Scan for the cell matching the given text and deliver its [x, y] coordinate at center. 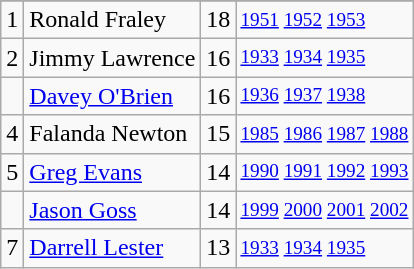
Jimmy Lawrence [112, 58]
15 [218, 134]
Ronald Fraley [112, 20]
Falanda Newton [112, 134]
Darrell Lester [112, 248]
18 [218, 20]
13 [218, 248]
1999 2000 2001 2002 [324, 210]
Greg Evans [112, 172]
Jason Goss [112, 210]
2 [12, 58]
Davey O'Brien [112, 96]
1 [12, 20]
4 [12, 134]
1936 1937 1938 [324, 96]
1990 1991 1992 1993 [324, 172]
1951 1952 1953 [324, 20]
1985 1986 1987 1988 [324, 134]
5 [12, 172]
7 [12, 248]
